Identify which cell holds the provided text, then report its [X, Y] central coordinate. 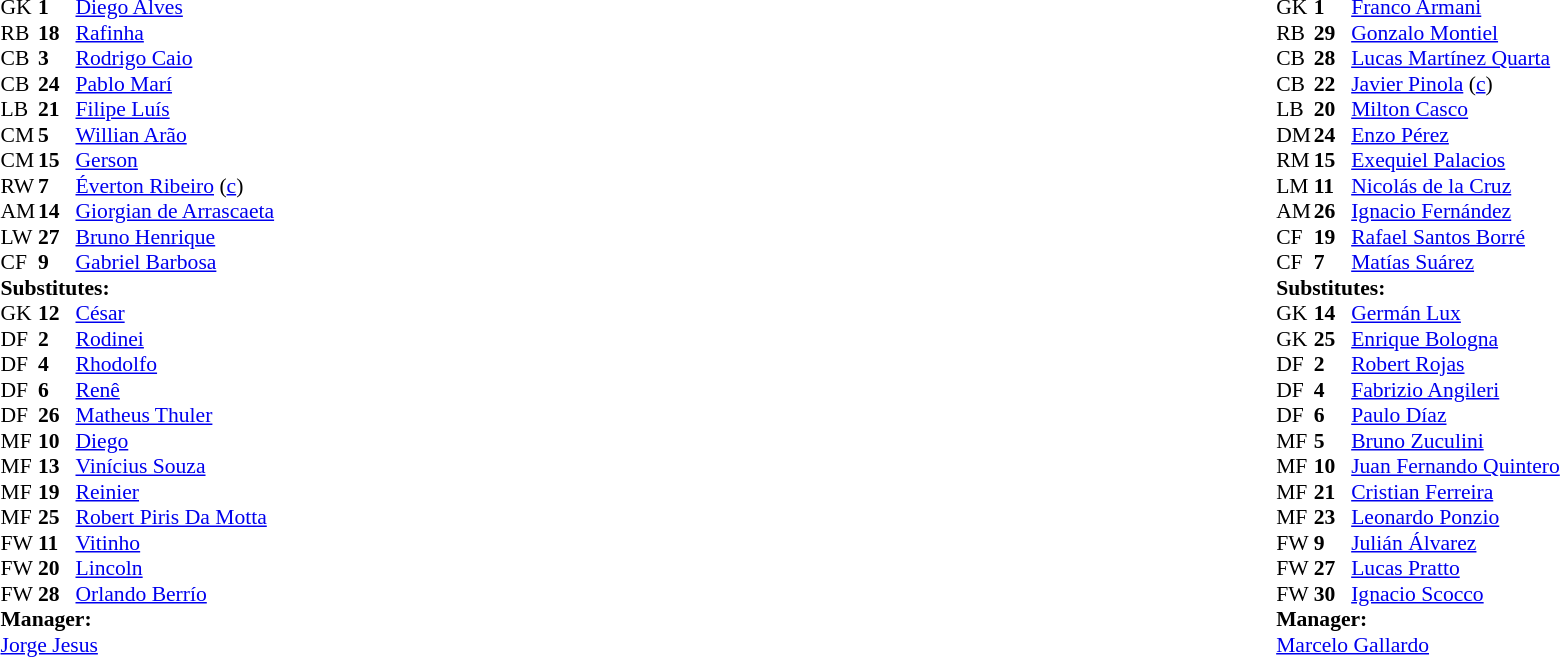
Vitinho [176, 543]
Fabrizio Angileri [1456, 390]
18 [57, 33]
Filipe Luís [176, 109]
12 [57, 313]
Milton Casco [1456, 109]
Juan Fernando Quintero [1456, 467]
Paulo Díaz [1456, 415]
RM [1295, 161]
Rhodolfo [176, 365]
LW [19, 237]
Matheus Thuler [176, 415]
Vinícius Souza [176, 467]
Reinier [176, 492]
29 [1333, 33]
Rafinha [176, 33]
Cristian Ferreira [1456, 492]
Javier Pinola (c) [1456, 84]
LM [1295, 186]
Ignacio Scocco [1456, 594]
Renê [176, 390]
Bruno Henrique [176, 237]
Germán Lux [1456, 313]
3 [57, 59]
Enzo Pérez [1456, 135]
RW [19, 186]
13 [57, 467]
Lucas Martínez Quarta [1456, 59]
Willian Arão [176, 135]
DM [1295, 135]
Pablo Marí [176, 84]
Leonardo Ponzio [1456, 517]
23 [1333, 517]
22 [1333, 84]
Giorgian de Arrascaeta [176, 211]
Rafael Santos Borré [1456, 237]
Lucas Pratto [1456, 569]
Ignacio Fernández [1456, 211]
Robert Rojas [1456, 365]
Enrique Bologna [1456, 339]
Matías Suárez [1456, 263]
Orlando Berrío [176, 594]
Gonzalo Montiel [1456, 33]
Lincoln [176, 569]
Bruno Zuculini [1456, 441]
César [176, 313]
Robert Piris Da Motta [176, 517]
Rodrigo Caio [176, 59]
30 [1333, 594]
Gabriel Barbosa [176, 263]
Éverton Ribeiro (c) [176, 186]
Nicolás de la Cruz [1456, 186]
Rodinei [176, 339]
Gerson [176, 161]
Diego [176, 441]
Exequiel Palacios [1456, 161]
Julián Álvarez [1456, 543]
